Return [x, y] of the center of cell containing provided text 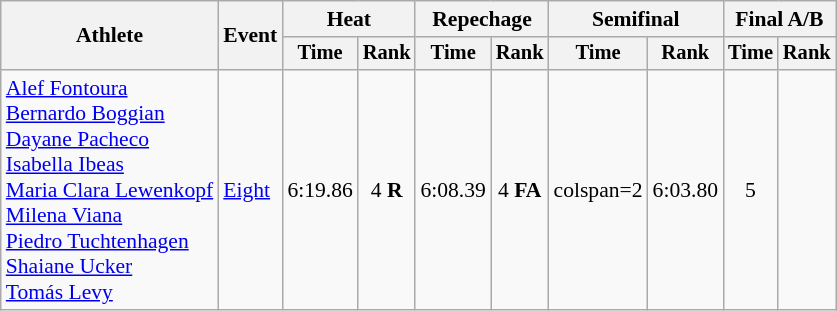
Heat [348, 19]
Alef FontouraBernardo BoggianDayane PachecoIsabella IbeasMaria Clara LewenkopfMilena VianaPiedro TuchtenhagenShaiane UckerTomás Levy [110, 190]
Athlete [110, 36]
colspan=2 [598, 190]
6:08.39 [452, 190]
5 [750, 190]
Final A/B [779, 19]
4 FA [520, 190]
4 R [387, 190]
Eight [250, 190]
Semifinal [636, 19]
Repechage [482, 19]
6:19.86 [320, 190]
Event [250, 36]
6:03.80 [686, 190]
